Scan for the cell matching the given text and deliver its [x, y] coordinate at center. 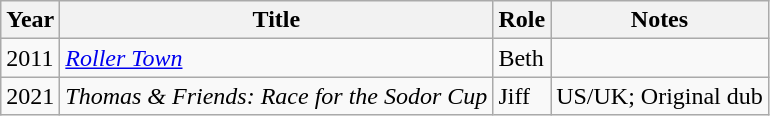
Title [276, 20]
Year [30, 20]
Role [522, 20]
Beth [522, 58]
2011 [30, 58]
US/UK; Original dub [660, 96]
Roller Town [276, 58]
Thomas & Friends: Race for the Sodor Cup [276, 96]
2021 [30, 96]
Jiff [522, 96]
Notes [660, 20]
